Pinpoint the cell where the given text exists, returning its (X, Y) midpoint coordinate. 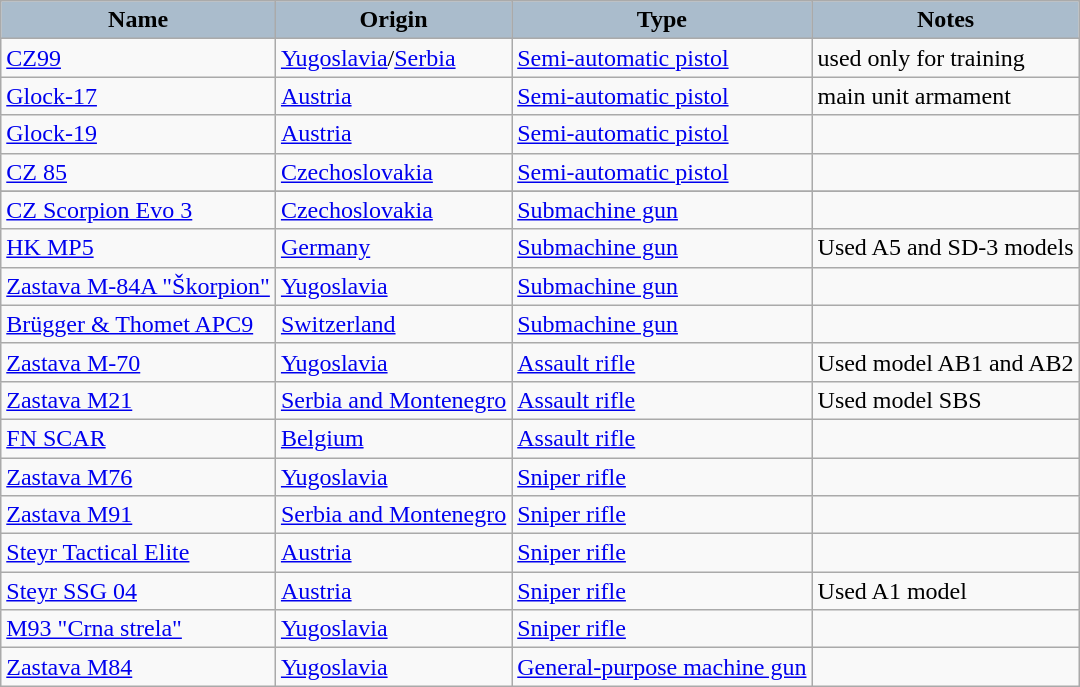
Used A1 model (946, 591)
Yugoslavia/Serbia (393, 58)
main unit armament (946, 96)
Zastava M21 (138, 400)
FN SCAR (138, 438)
Switzerland (393, 324)
Zastava M84 (138, 667)
Belgium (393, 438)
Used model AB1 and AB2 (946, 362)
Steyr SSG 04 (138, 591)
Zastava M-70 (138, 362)
M93 "Crna strela" (138, 629)
Zastava M91 (138, 515)
Name (138, 20)
CZ 85 (138, 172)
CZ Scorpion Evo 3 (138, 210)
Type (662, 20)
Brügger & Thomet APC9 (138, 324)
Steyr Tactical Elite (138, 553)
Origin (393, 20)
Glock-17 (138, 96)
Used A5 and SD-3 models (946, 248)
used only for training (946, 58)
CZ99 (138, 58)
Zastava M-84A "Škorpion" (138, 286)
Zastava M76 (138, 477)
HK MP5 (138, 248)
General-purpose machine gun (662, 667)
Notes (946, 20)
Glock-19 (138, 134)
Germany (393, 248)
Used model SBS (946, 400)
